Locate the cell with the specified text and output its [x, y] center coordinate. 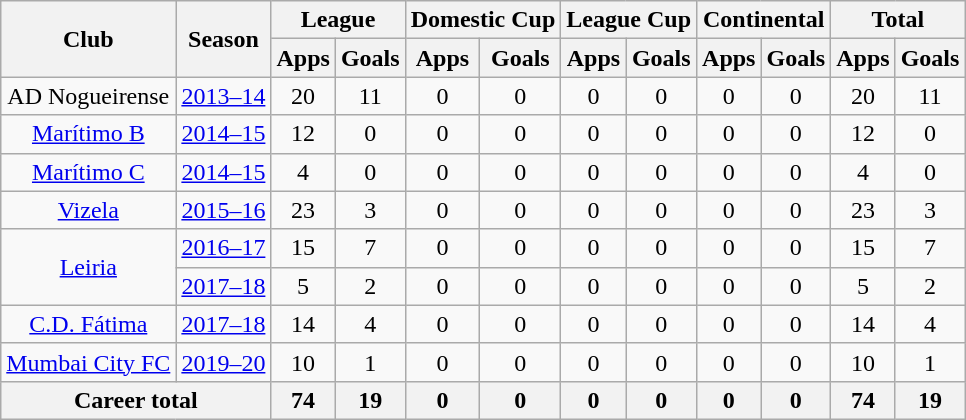
Leiria [88, 267]
Club [88, 39]
Career total [136, 400]
2013–14 [224, 96]
AD Nogueirense [88, 96]
2019–20 [224, 362]
Marítimo C [88, 172]
Continental [764, 20]
Vizela [88, 210]
League Cup [629, 20]
Season [224, 39]
Domestic Cup [483, 20]
C.D. Fátima [88, 324]
2015–16 [224, 210]
League [338, 20]
Mumbai City FC [88, 362]
Marítimo B [88, 134]
Total [898, 20]
2016–17 [224, 248]
